Search for the cell housing the specified text and yield its (X, Y) center coordinate. 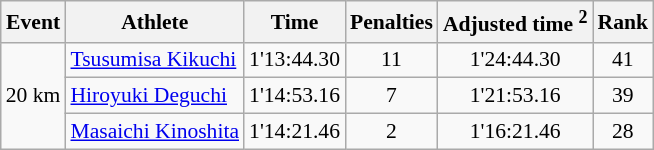
20 km (34, 96)
Adjusted time 2 (516, 22)
Athlete (154, 22)
Penalties (392, 22)
1'14:53.16 (294, 96)
7 (392, 96)
Hiroyuki Deguchi (154, 96)
1'16:21.46 (516, 132)
1'14:21.46 (294, 132)
28 (624, 132)
Event (34, 22)
39 (624, 96)
Masaichi Kinoshita (154, 132)
Time (294, 22)
41 (624, 60)
Rank (624, 22)
1'13:44.30 (294, 60)
1'24:44.30 (516, 60)
1'21:53.16 (516, 96)
Tsusumisa Kikuchi (154, 60)
11 (392, 60)
2 (392, 132)
